For the text-containing cell, return its midpoint in [X, Y] coordinate format. 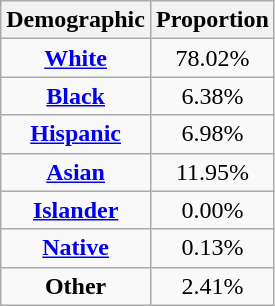
2.41% [212, 286]
78.02% [212, 58]
Asian [76, 172]
Black [76, 96]
0.13% [212, 248]
Demographic [76, 20]
0.00% [212, 210]
Native [76, 248]
White [76, 58]
Proportion [212, 20]
6.38% [212, 96]
Hispanic [76, 134]
Other [76, 286]
11.95% [212, 172]
Islander [76, 210]
6.98% [212, 134]
